Scan for the cell matching the given text and deliver its (x, y) coordinate at center. 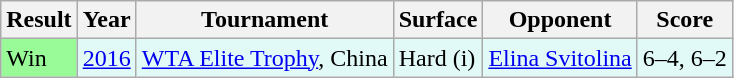
Surface (438, 20)
Year (106, 20)
6–4, 6–2 (684, 58)
Hard (i) (438, 58)
WTA Elite Trophy, China (264, 58)
Opponent (560, 20)
Tournament (264, 20)
Score (684, 20)
Elina Svitolina (560, 58)
Result (39, 20)
Win (39, 58)
2016 (106, 58)
